Scan for the cell matching the given text and deliver its [x, y] coordinate at center. 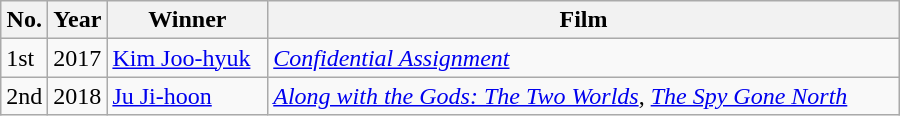
Kim Joo-hyuk [188, 58]
No. [24, 20]
Confidential Assignment [584, 58]
Year [78, 20]
Along with the Gods: The Two Worlds, The Spy Gone North [584, 96]
Winner [188, 20]
2nd [24, 96]
2018 [78, 96]
Film [584, 20]
2017 [78, 58]
1st [24, 58]
Ju Ji-hoon [188, 96]
